From the cell containing the given text, extract its center point as [x, y] coordinate. 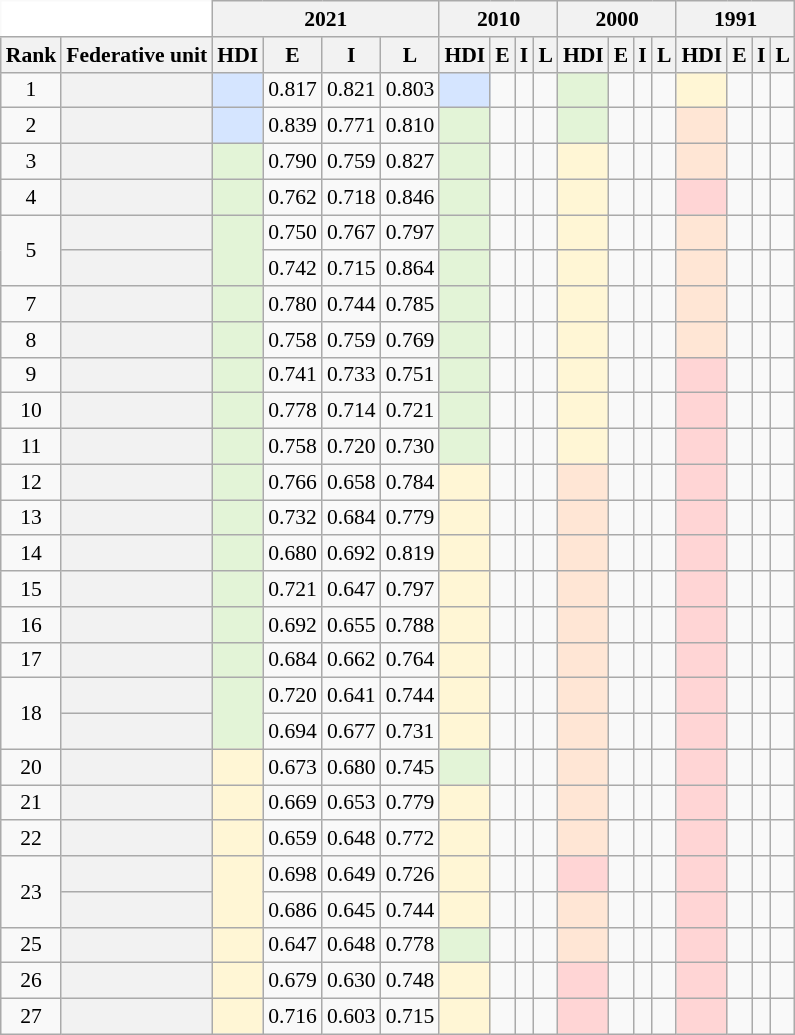
0.821 [352, 90]
0.751 [410, 375]
0.649 [352, 874]
0.718 [352, 197]
0.726 [410, 874]
0.741 [292, 375]
0.679 [292, 981]
2021 [326, 19]
0.817 [292, 90]
0.630 [352, 981]
0.771 [352, 126]
0.641 [352, 696]
26 [32, 981]
0.645 [352, 910]
0.745 [410, 767]
0.698 [292, 874]
1 [32, 90]
20 [32, 767]
0.780 [292, 304]
0.733 [352, 375]
14 [32, 554]
1991 [736, 19]
15 [32, 589]
0.785 [410, 304]
7 [32, 304]
0.767 [352, 233]
0.677 [352, 732]
0.659 [292, 839]
0.790 [292, 162]
0.603 [352, 1017]
23 [32, 892]
0.694 [292, 732]
12 [32, 482]
0.669 [292, 803]
0.748 [410, 981]
0.762 [292, 197]
27 [32, 1017]
16 [32, 625]
4 [32, 197]
0.788 [410, 625]
2 [32, 126]
0.784 [410, 482]
18 [32, 714]
0.839 [292, 126]
0.827 [410, 162]
0.766 [292, 482]
0.686 [292, 910]
17 [32, 660]
0.764 [410, 660]
0.714 [352, 411]
25 [32, 945]
5 [32, 250]
0.655 [352, 625]
8 [32, 340]
0.772 [410, 839]
0.819 [410, 554]
21 [32, 803]
2000 [618, 19]
22 [32, 839]
0.662 [352, 660]
0.742 [292, 269]
0.750 [292, 233]
0.673 [292, 767]
11 [32, 447]
0.810 [410, 126]
3 [32, 162]
0.864 [410, 269]
0.769 [410, 340]
0.658 [352, 482]
2010 [498, 19]
0.716 [292, 1017]
Rank [32, 55]
0.732 [292, 518]
0.846 [410, 197]
0.803 [410, 90]
0.653 [352, 803]
10 [32, 411]
0.730 [410, 447]
13 [32, 518]
0.731 [410, 732]
9 [32, 375]
Federative unit [136, 55]
